Pinpoint the cell where the given text exists, returning its (x, y) midpoint coordinate. 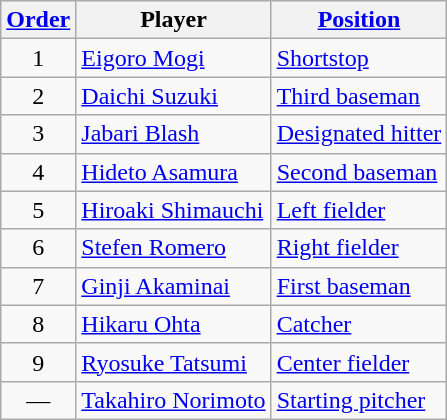
8 (38, 324)
Order (38, 20)
Left fielder (359, 210)
Takahiro Norimoto (174, 400)
Hideto Asamura (174, 172)
7 (38, 286)
— (38, 400)
Ginji Akaminai (174, 286)
Third baseman (359, 96)
Stefen Romero (174, 248)
3 (38, 134)
Right fielder (359, 248)
Hiroaki Shimauchi (174, 210)
Jabari Blash (174, 134)
5 (38, 210)
4 (38, 172)
Shortstop (359, 58)
Player (174, 20)
9 (38, 362)
Position (359, 20)
First baseman (359, 286)
Daichi Suzuki (174, 96)
1 (38, 58)
Second baseman (359, 172)
Eigoro Mogi (174, 58)
Ryosuke Tatsumi (174, 362)
2 (38, 96)
6 (38, 248)
Designated hitter (359, 134)
Hikaru Ohta (174, 324)
Center fielder (359, 362)
Starting pitcher (359, 400)
Catcher (359, 324)
